Return [x, y] of the center of cell containing provided text 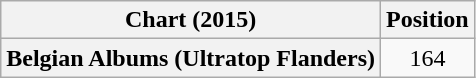
Chart (2015) [191, 20]
164 [428, 58]
Position [428, 20]
Belgian Albums (Ultratop Flanders) [191, 58]
